Capture the cell that displays the provided text and extract its [X, Y] central coordinate. 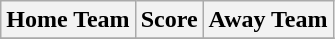
Home Team [68, 20]
Score [169, 20]
Away Team [268, 20]
